Pinpoint the cell where the given text exists, returning its (x, y) midpoint coordinate. 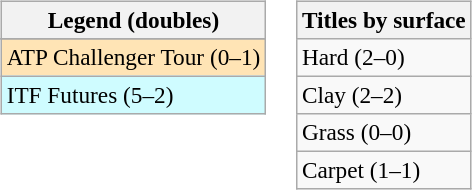
Legend (doubles) (133, 20)
ITF Futures (5–2) (133, 95)
Hard (2–0) (384, 57)
ATP Challenger Tour (0–1) (133, 57)
Carpet (1–1) (384, 171)
Grass (0–0) (384, 133)
Clay (2–2) (384, 95)
Titles by surface (384, 20)
